Output the [x, y] coordinate of the center of the cell containing the given text.  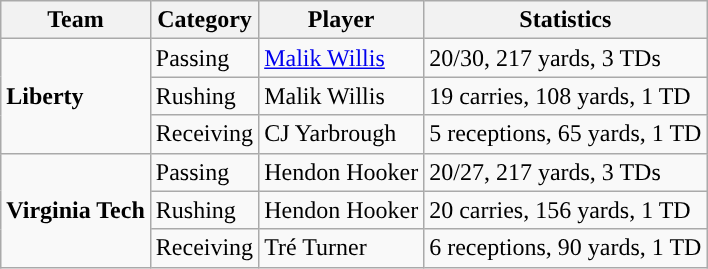
6 receptions, 90 yards, 1 TD [566, 248]
Team [76, 20]
Tré Turner [342, 248]
Category [204, 20]
19 carries, 108 yards, 1 TD [566, 96]
20/30, 217 yards, 3 TDs [566, 58]
Player [342, 20]
CJ Yarbrough [342, 134]
20 carries, 156 yards, 1 TD [566, 210]
Virginia Tech [76, 210]
5 receptions, 65 yards, 1 TD [566, 134]
Liberty [76, 96]
Statistics [566, 20]
20/27, 217 yards, 3 TDs [566, 172]
